Pinpoint the cell where the given text exists, returning its (X, Y) midpoint coordinate. 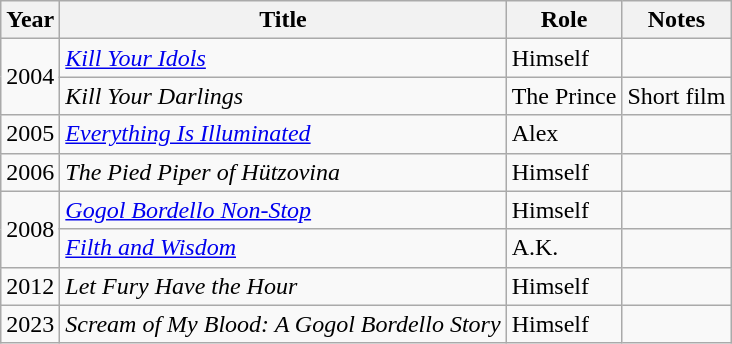
The Pied Piper of Hützovina (283, 172)
Short film (676, 96)
Role (564, 20)
Year (30, 20)
2004 (30, 77)
2008 (30, 229)
Filth and Wisdom (283, 248)
Scream of My Blood: A Gogol Bordello Story (283, 324)
2012 (30, 286)
Title (283, 20)
Notes (676, 20)
2023 (30, 324)
Kill Your Darlings (283, 96)
A.K. (564, 248)
Gogol Bordello Non-Stop (283, 210)
Alex (564, 134)
Everything Is Illuminated (283, 134)
The Prince (564, 96)
Let Fury Have the Hour (283, 286)
Kill Your Idols (283, 58)
2005 (30, 134)
2006 (30, 172)
